Determine the [X, Y] coordinate at the center of the cell enclosing the given text.  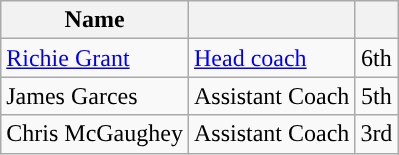
James Garces [95, 96]
6th [376, 58]
Richie Grant [95, 58]
Name [95, 20]
5th [376, 96]
3rd [376, 134]
Chris McGaughey [95, 134]
Head coach [271, 58]
